Scan for the cell matching the given text and deliver its (X, Y) coordinate at center. 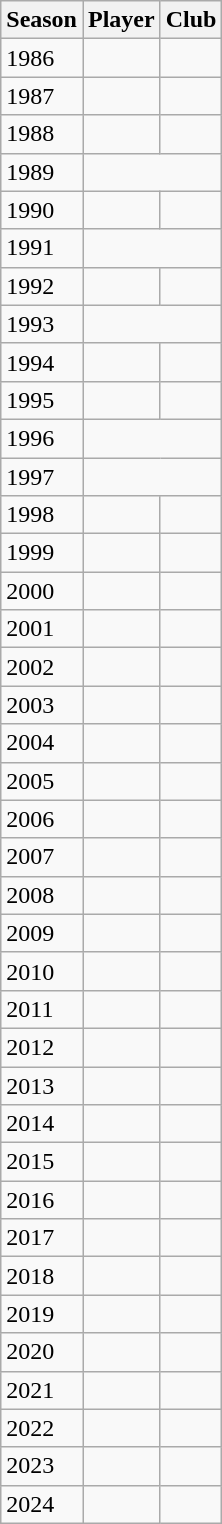
2010 (42, 971)
2008 (42, 895)
1992 (42, 286)
2007 (42, 857)
1994 (42, 362)
2013 (42, 1085)
2017 (42, 1238)
2012 (42, 1047)
1996 (42, 438)
Season (42, 20)
1997 (42, 477)
2014 (42, 1124)
2018 (42, 1276)
2011 (42, 1009)
2020 (42, 1352)
2019 (42, 1314)
2002 (42, 667)
2024 (42, 1504)
1991 (42, 248)
1990 (42, 210)
1988 (42, 134)
2016 (42, 1200)
1987 (42, 96)
1986 (42, 58)
2006 (42, 819)
1995 (42, 400)
2009 (42, 933)
1993 (42, 324)
1989 (42, 172)
2022 (42, 1428)
2021 (42, 1390)
2005 (42, 781)
1999 (42, 553)
2004 (42, 743)
2000 (42, 591)
2003 (42, 705)
1998 (42, 515)
2015 (42, 1162)
Club (191, 20)
Player (121, 20)
2023 (42, 1466)
2001 (42, 629)
